Find where the given text appears and provide that cell's center as (x, y) coordinate. 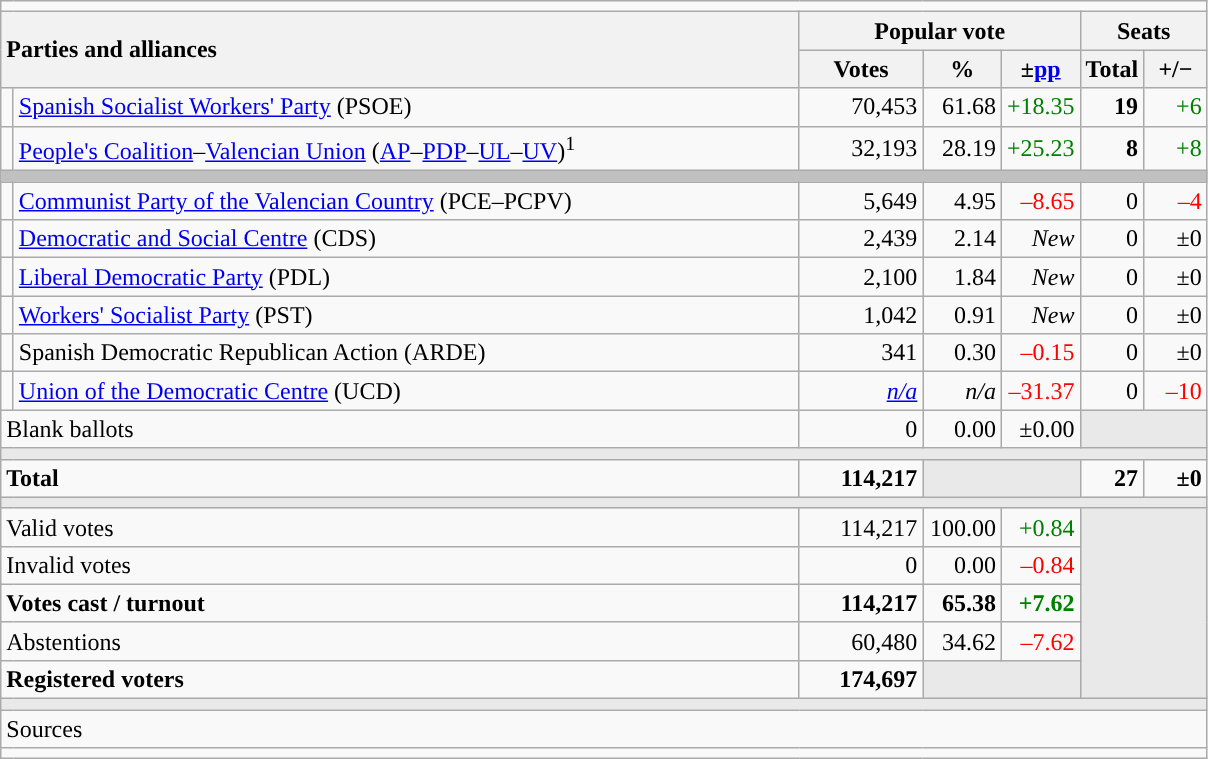
174,697 (861, 679)
34.62 (962, 641)
Union of the Democratic Centre (UCD) (406, 391)
Invalid votes (400, 565)
Valid votes (400, 527)
People's Coalition–Valencian Union (AP–PDP–UL–UV)1 (406, 148)
0.91 (962, 315)
Seats (1144, 31)
Votes cast / turnout (400, 603)
2.14 (962, 239)
–0.15 (1040, 353)
5,649 (861, 201)
Spanish Democratic Republican Action (ARDE) (406, 353)
+25.23 (1040, 148)
–31.37 (1040, 391)
–7.62 (1040, 641)
0.30 (962, 353)
Votes (861, 69)
–4 (1176, 201)
+7.62 (1040, 603)
60,480 (861, 641)
Liberal Democratic Party (PDL) (406, 277)
+8 (1176, 148)
Democratic and Social Centre (CDS) (406, 239)
Workers' Socialist Party (PST) (406, 315)
4.95 (962, 201)
Blank ballots (400, 429)
+18.35 (1040, 107)
±pp (1040, 69)
61.68 (962, 107)
1.84 (962, 277)
8 (1112, 148)
Registered voters (400, 679)
+0.84 (1040, 527)
19 (1112, 107)
28.19 (962, 148)
Popular vote (940, 31)
±0.00 (1040, 429)
+6 (1176, 107)
2,100 (861, 277)
341 (861, 353)
+/− (1176, 69)
–10 (1176, 391)
100.00 (962, 527)
65.38 (962, 603)
% (962, 69)
Communist Party of the Valencian Country (PCE–PCPV) (406, 201)
32,193 (861, 148)
1,042 (861, 315)
Sources (604, 729)
27 (1112, 478)
Spanish Socialist Workers' Party (PSOE) (406, 107)
70,453 (861, 107)
–8.65 (1040, 201)
2,439 (861, 239)
Abstentions (400, 641)
Parties and alliances (400, 50)
–0.84 (1040, 565)
